Pinpoint the cell where the given text exists, returning its [x, y] midpoint coordinate. 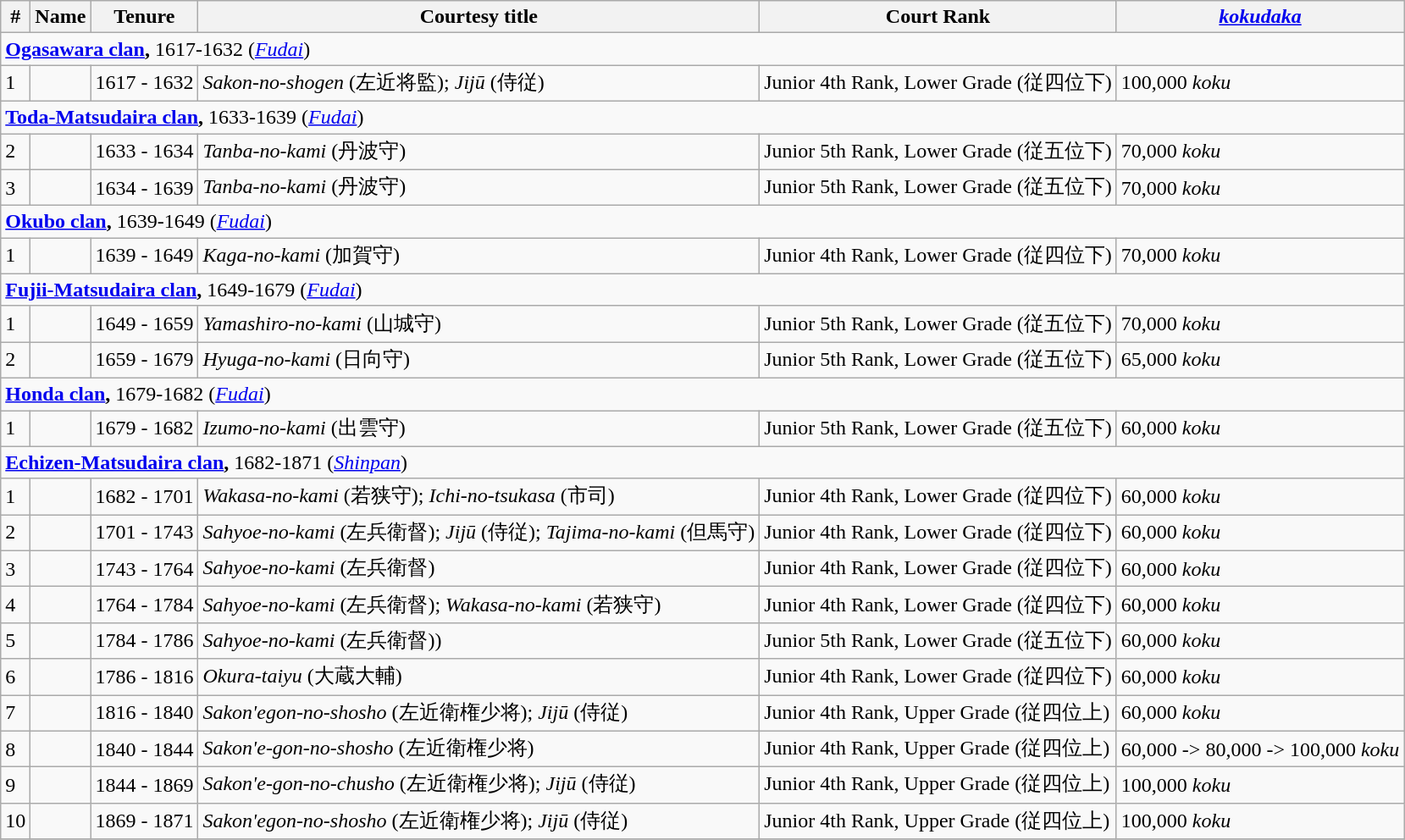
Court Rank [938, 17]
1649 - 1659 [144, 323]
1844 - 1869 [144, 786]
65,000 koku [1260, 361]
Okubo clan, 1639-1649 (Fudai) [703, 222]
Izumo-no-kami (出雲守) [479, 428]
1816 - 1840 [144, 713]
Sakon'e-gon-no-shosho (左近衛権少将) [479, 749]
Honda clan, 1679-1682 (Fudai) [703, 394]
4 [15, 605]
1617 - 1632 [144, 83]
Sahyoe-no-kami (左兵衛督); Jijū (侍従); Tajima-no-kami (但馬守) [479, 533]
1682 - 1701 [144, 496]
Wakasa-no-kami (若狭守); Ichi-no-tsukasa (市司) [479, 496]
Sakon-no-shogen (左近将監); Jijū (侍従) [479, 83]
Hyuga-no-kami (日向守) [479, 361]
kokudaka [1260, 17]
Sahyoe-no-kami (左兵衛督); Wakasa-no-kami (若狭守) [479, 605]
Courtesy title [479, 17]
1840 - 1844 [144, 749]
1659 - 1679 [144, 361]
7 [15, 713]
Tenure [144, 17]
1764 - 1784 [144, 605]
10 [15, 821]
Name [61, 17]
5 [15, 640]
1786 - 1816 [144, 677]
Yamashiro-no-kami (山城守) [479, 323]
60,000 -> 80,000 -> 100,000 koku [1260, 749]
Toda-Matsudaira clan, 1633-1639 (Fudai) [703, 117]
1701 - 1743 [144, 533]
Echizen-Matsudaira clan, 1682-1871 (Shinpan) [703, 462]
Fujii-Matsudaira clan, 1649-1679 (Fudai) [703, 290]
1743 - 1764 [144, 569]
1634 - 1639 [144, 188]
6 [15, 677]
Sahyoe-no-kami (左兵衛督)) [479, 640]
9 [15, 786]
Sakon'e-gon-no-chusho (左近衛権少将); Jijū (侍従) [479, 786]
Kaga-no-kami (加賀守) [479, 256]
1679 - 1682 [144, 428]
8 [15, 749]
1784 - 1786 [144, 640]
Ogasawara clan, 1617-1632 (Fudai) [703, 49]
# [15, 17]
1869 - 1871 [144, 821]
1639 - 1649 [144, 256]
Okura-taiyu (大蔵大輔) [479, 677]
1633 - 1634 [144, 152]
Sahyoe-no-kami (左兵衛督) [479, 569]
